For the text-containing cell, return its midpoint in [X, Y] coordinate format. 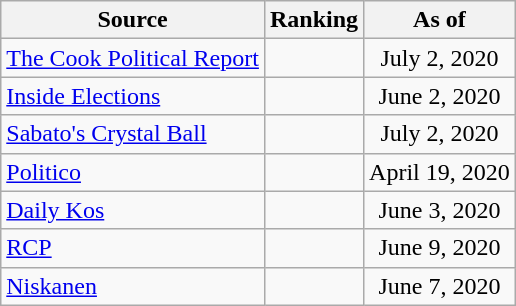
June 3, 2020 [440, 210]
As of [440, 20]
June 2, 2020 [440, 96]
Inside Elections [133, 96]
June 9, 2020 [440, 248]
Politico [133, 172]
Ranking [314, 20]
Daily Kos [133, 210]
April 19, 2020 [440, 172]
June 7, 2020 [440, 286]
RCP [133, 248]
Niskanen [133, 286]
Source [133, 20]
Sabato's Crystal Ball [133, 134]
The Cook Political Report [133, 58]
